Output the [X, Y] coordinate of the center of the cell containing the given text.  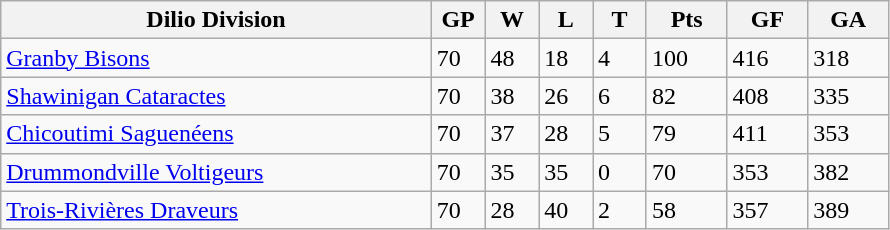
GA [848, 20]
4 [620, 58]
Granby Bisons [216, 58]
26 [566, 96]
Trois-Rivières Draveurs [216, 210]
Shawinigan Cataractes [216, 96]
37 [512, 134]
40 [566, 210]
18 [566, 58]
100 [686, 58]
382 [848, 172]
335 [848, 96]
408 [768, 96]
0 [620, 172]
T [620, 20]
Chicoutimi Saguenéens [216, 134]
Pts [686, 20]
411 [768, 134]
GF [768, 20]
58 [686, 210]
GP [458, 20]
6 [620, 96]
389 [848, 210]
L [566, 20]
5 [620, 134]
Drummondville Voltigeurs [216, 172]
318 [848, 58]
38 [512, 96]
2 [620, 210]
357 [768, 210]
Dilio Division [216, 20]
48 [512, 58]
416 [768, 58]
82 [686, 96]
79 [686, 134]
W [512, 20]
